Return the (X, Y) coordinate for the center point of the cell that contains the specified text.  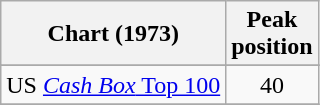
US Cash Box Top 100 (114, 85)
Peakposition (272, 34)
Chart (1973) (114, 34)
40 (272, 85)
